Output the (x, y) coordinate of the center of the cell containing the given text.  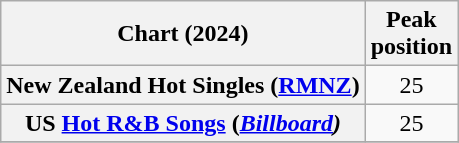
US Hot R&B Songs (Billboard) (183, 123)
Chart (2024) (183, 34)
New Zealand Hot Singles (RMNZ) (183, 85)
Peakposition (411, 34)
